From the cell containing the given text, extract its center point as [x, y] coordinate. 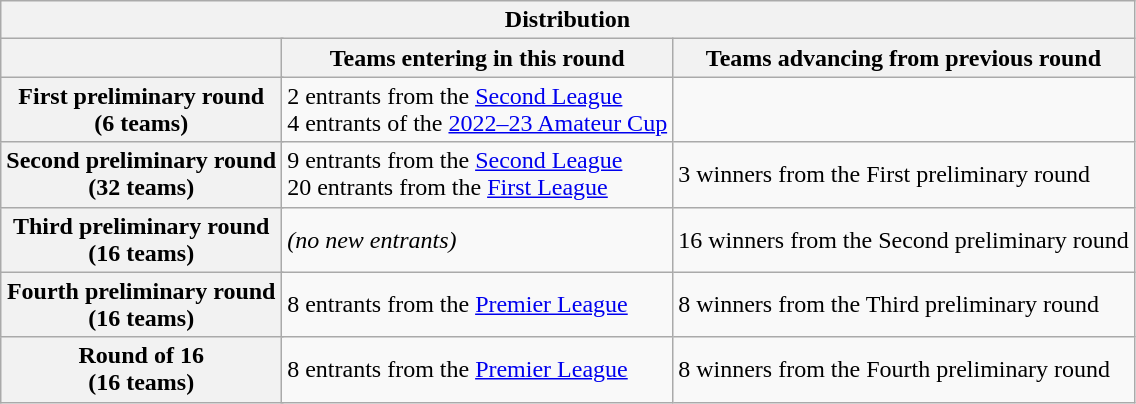
Second preliminary round(32 teams) [142, 174]
2 entrants from the Second League4 entrants of the 2022–23 Amateur Cup [478, 110]
Teams advancing from previous round [904, 58]
Fourth preliminary round(16 teams) [142, 304]
8 winners from the Fourth preliminary round [904, 370]
3 winners from the First preliminary round [904, 174]
16 winners from the Second preliminary round [904, 240]
First preliminary round(6 teams) [142, 110]
(no new entrants) [478, 240]
8 winners from the Third preliminary round [904, 304]
Round of 16(16 teams) [142, 370]
Teams entering in this round [478, 58]
Distribution [568, 20]
Third preliminary round(16 teams) [142, 240]
9 entrants from the Second League20 entrants from the First League [478, 174]
